Provide the (x, y) coordinate of the cell's center where the given text is located.  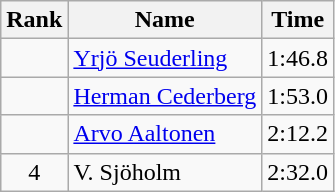
Yrjö Seuderling (165, 58)
Arvo Aaltonen (165, 134)
2:32.0 (298, 172)
1:46.8 (298, 58)
Name (165, 20)
Rank (34, 20)
4 (34, 172)
Herman Cederberg (165, 96)
1:53.0 (298, 96)
V. Sjöholm (165, 172)
Time (298, 20)
2:12.2 (298, 134)
